Output the [x, y] coordinate of the center of the cell containing the given text.  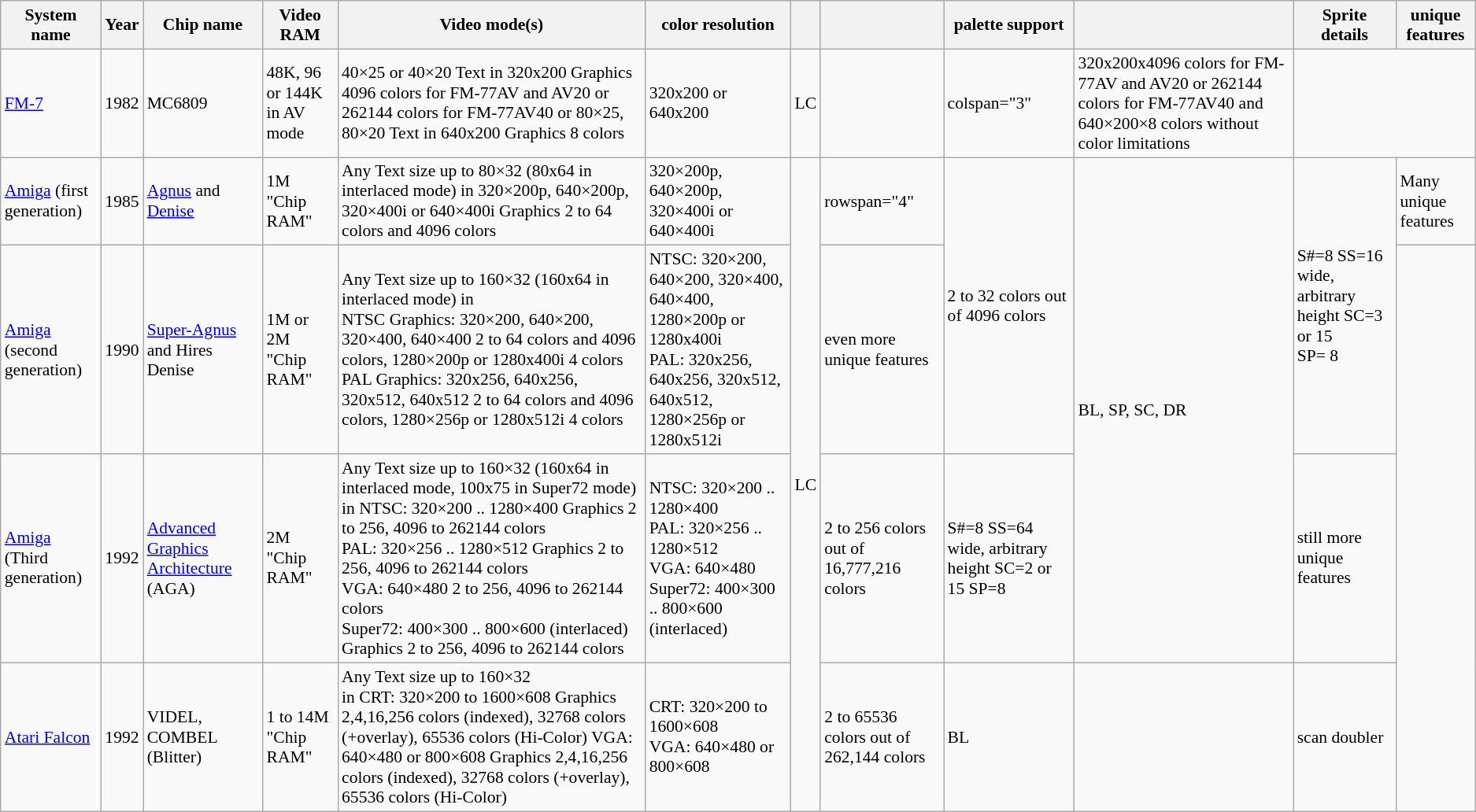
rowspan="4" [882, 201]
2 to 256 colors out of 16,777,216 colors [882, 559]
1985 [121, 201]
1M or 2M "Chip RAM" [300, 349]
Atari Falcon [51, 736]
2 to 32 colors out of 4096 colors [1009, 305]
1982 [121, 103]
320x200x4096 colors for FM-77AV and AV20 or 262144 colors for FM-77AV40 and 640×200×8 colors without color limitations [1183, 103]
S#=8 SS=64 wide, arbitrary height SC=2 or 15 SP=8 [1009, 559]
unique features [1435, 25]
48K, 96 or 144K in AV mode [300, 103]
NTSC: 320×200 .. 1280×400PAL: 320×256 .. 1280×512VGA: 640×480Super72: 400×300 .. 800×600 (interlaced) [718, 559]
Agnus and Denise [203, 201]
color resolution [718, 25]
1 to 14M "Chip RAM" [300, 736]
Super-Agnus and Hires Denise [203, 349]
Advanced Graphics Architecture (AGA) [203, 559]
2 to 65536 colors out of 262,144 colors [882, 736]
BL [1009, 736]
320x200 or 640x200 [718, 103]
CRT: 320×200 to 1600×608VGA: 640×480 or 800×608 [718, 736]
Amiga (Third generation) [51, 559]
Chip name [203, 25]
BL, SP, SC, DR [1183, 410]
Amiga (second generation) [51, 349]
NTSC: 320×200, 640×200, 320×400, 640×400, 1280×200p or 1280x400iPAL: 320x256, 640x256, 320x512, 640x512, 1280×256p or 1280x512i [718, 349]
scan doubler [1345, 736]
Sprite details [1345, 25]
320×200p, 640×200p, 320×400i or 640×400i [718, 201]
S#=8 SS=16 wide, arbitrary height SC=3 or 15 SP= 8 [1345, 305]
Video mode(s) [491, 25]
1990 [121, 349]
System name [51, 25]
colspan="3" [1009, 103]
Video RAM [300, 25]
Many unique features [1435, 201]
MC6809 [203, 103]
1M "Chip RAM" [300, 201]
Year [121, 25]
VIDEL, COMBEL (Blitter) [203, 736]
still more unique features [1345, 559]
Any Text size up to 80×32 (80x64 in interlaced mode) in 320×200p, 640×200p, 320×400i or 640×400i Graphics 2 to 64 colors and 4096 colors [491, 201]
even more unique features [882, 349]
Amiga (first generation) [51, 201]
FM-7 [51, 103]
2M "Chip RAM" [300, 559]
palette support [1009, 25]
